Identify which cell holds the provided text, then report its [X, Y] central coordinate. 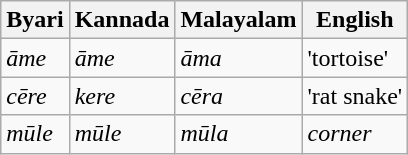
mūla [238, 134]
'rat snake' [355, 96]
'tortoise' [355, 58]
Malayalam [238, 20]
kere [122, 96]
cēre [35, 96]
āma [238, 58]
cēra [238, 96]
Kannada [122, 20]
English [355, 20]
corner [355, 134]
Byari [35, 20]
